Provide the [X, Y] coordinate of the cell's center where the given text is located.  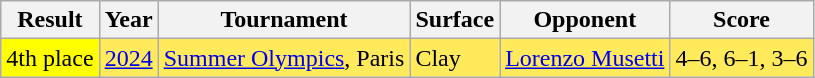
2024 [128, 58]
Tournament [284, 20]
Summer Olympics, Paris [284, 58]
Result [50, 20]
Surface [455, 20]
4–6, 6–1, 3–6 [742, 58]
Score [742, 20]
Year [128, 20]
Clay [455, 58]
Opponent [585, 20]
Lorenzo Musetti [585, 58]
4th place [50, 58]
